Return the [X, Y] coordinate for the center point of the cell that contains the specified text.  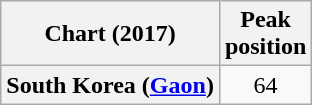
Chart (2017) [110, 34]
Peakposition [265, 34]
South Korea (Gaon) [110, 85]
64 [265, 85]
